Output the [x, y] coordinate of the center of the cell containing the given text.  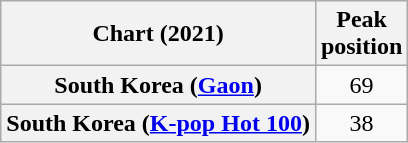
Chart (2021) [158, 34]
Peakposition [361, 34]
69 [361, 85]
South Korea (Gaon) [158, 85]
South Korea (K-pop Hot 100) [158, 123]
38 [361, 123]
